Find where the given text appears and provide that cell's center as (x, y) coordinate. 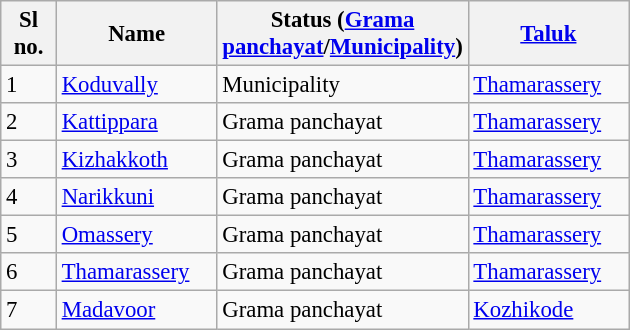
Sl no. (29, 34)
Municipality (342, 85)
Omassery (136, 235)
Kattippara (136, 122)
Kozhikode (548, 310)
5 (29, 235)
1 (29, 85)
4 (29, 197)
Koduvally (136, 85)
6 (29, 273)
3 (29, 160)
7 (29, 310)
Madavoor (136, 310)
Narikkuni (136, 197)
Kizhakkoth (136, 160)
Name (136, 34)
Status (Grama panchayat/Municipality) (342, 34)
2 (29, 122)
Taluk (548, 34)
